Return the [X, Y] coordinate for the center point of the cell that contains the specified text.  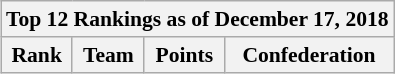
Team [108, 55]
Confederation [308, 55]
Rank [37, 55]
Points [184, 55]
Top 12 Rankings as of December 17, 2018 [198, 19]
